Pinpoint the cell where the given text exists, returning its [x, y] midpoint coordinate. 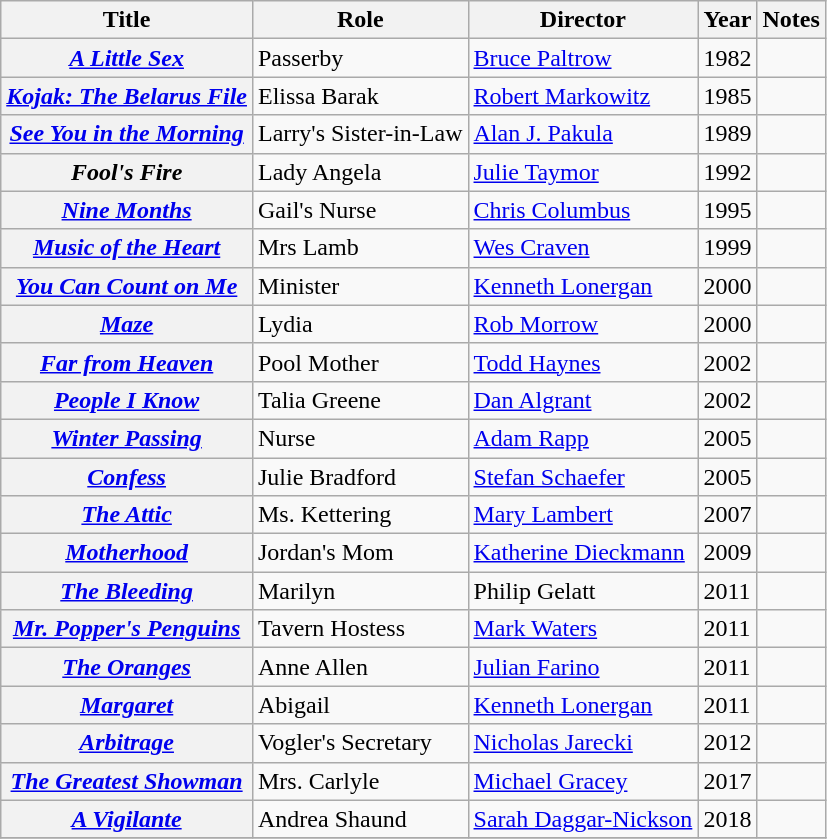
Role [360, 20]
1989 [728, 134]
Title [127, 20]
Winter Passing [127, 438]
Alan J. Pakula [583, 134]
Julie Bradford [360, 477]
Adam Rapp [583, 438]
Kojak: The Belarus File [127, 96]
See You in the Morning [127, 134]
1985 [728, 96]
Jordan's Mom [360, 553]
Marilyn [360, 591]
Robert Markowitz [583, 96]
Arbitrage [127, 743]
Director [583, 20]
The Attic [127, 515]
Julie Taymor [583, 172]
Nicholas Jarecki [583, 743]
Andrea Shaund [360, 819]
1992 [728, 172]
Nurse [360, 438]
Todd Haynes [583, 362]
You Can Count on Me [127, 286]
2017 [728, 781]
Gail's Nurse [360, 210]
Julian Farino [583, 667]
2018 [728, 819]
Dan Algrant [583, 400]
2009 [728, 553]
Wes Craven [583, 248]
Rob Morrow [583, 324]
Chris Columbus [583, 210]
The Greatest Showman [127, 781]
Sarah Daggar-Nickson [583, 819]
Philip Gelatt [583, 591]
Minister [360, 286]
Motherhood [127, 553]
2007 [728, 515]
Anne Allen [360, 667]
Tavern Hostess [360, 629]
Larry's Sister-in-Law [360, 134]
Mary Lambert [583, 515]
2012 [728, 743]
A Vigilante [127, 819]
Mrs Lamb [360, 248]
Far from Heaven [127, 362]
Maze [127, 324]
Music of the Heart [127, 248]
1995 [728, 210]
Michael Gracey [583, 781]
Talia Greene [360, 400]
The Oranges [127, 667]
Nine Months [127, 210]
Elissa Barak [360, 96]
Mr. Popper's Penguins [127, 629]
Lady Angela [360, 172]
Year [728, 20]
Fool's Fire [127, 172]
Abigail [360, 705]
Confess [127, 477]
Ms. Kettering [360, 515]
People I Know [127, 400]
The Bleeding [127, 591]
Stefan Schaefer [583, 477]
Bruce Paltrow [583, 58]
Notes [791, 20]
Pool Mother [360, 362]
Lydia [360, 324]
Mark Waters [583, 629]
Mrs. Carlyle [360, 781]
1982 [728, 58]
Katherine Dieckmann [583, 553]
1999 [728, 248]
A Little Sex [127, 58]
Vogler's Secretary [360, 743]
Margaret [127, 705]
Passerby [360, 58]
